Find where the given text appears and provide that cell's center as [X, Y] coordinate. 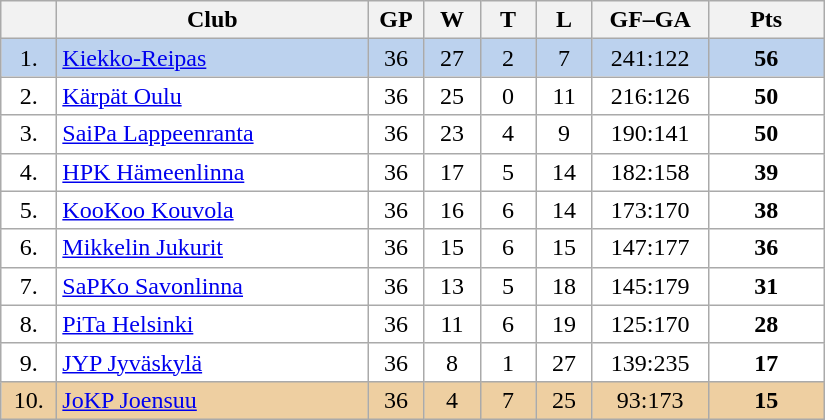
10. [29, 400]
139:235 [650, 362]
HPK Hämeenlinna [212, 172]
L [564, 20]
0 [508, 96]
2 [508, 58]
7. [29, 286]
9. [29, 362]
9 [564, 134]
3. [29, 134]
182:158 [650, 172]
Kärpät Oulu [212, 96]
JYP Jyväskylä [212, 362]
8. [29, 324]
5. [29, 210]
4. [29, 172]
31 [766, 286]
Kiekko-Reipas [212, 58]
SaPKo Savonlinna [212, 286]
16 [452, 210]
Pts [766, 20]
6. [29, 248]
W [452, 20]
Mikkelin Jukurit [212, 248]
T [508, 20]
GF–GA [650, 20]
8 [452, 362]
125:170 [650, 324]
JoKP Joensuu [212, 400]
216:126 [650, 96]
2. [29, 96]
190:141 [650, 134]
38 [766, 210]
SaiPa Lappeenranta [212, 134]
241:122 [650, 58]
13 [452, 286]
28 [766, 324]
Club [212, 20]
39 [766, 172]
1 [508, 362]
23 [452, 134]
18 [564, 286]
56 [766, 58]
PiTa Helsinki [212, 324]
1. [29, 58]
173:170 [650, 210]
KooKoo Kouvola [212, 210]
GP [396, 20]
93:173 [650, 400]
19 [564, 324]
145:179 [650, 286]
147:177 [650, 248]
